Return the [X, Y] coordinate for the center point of the cell that contains the specified text.  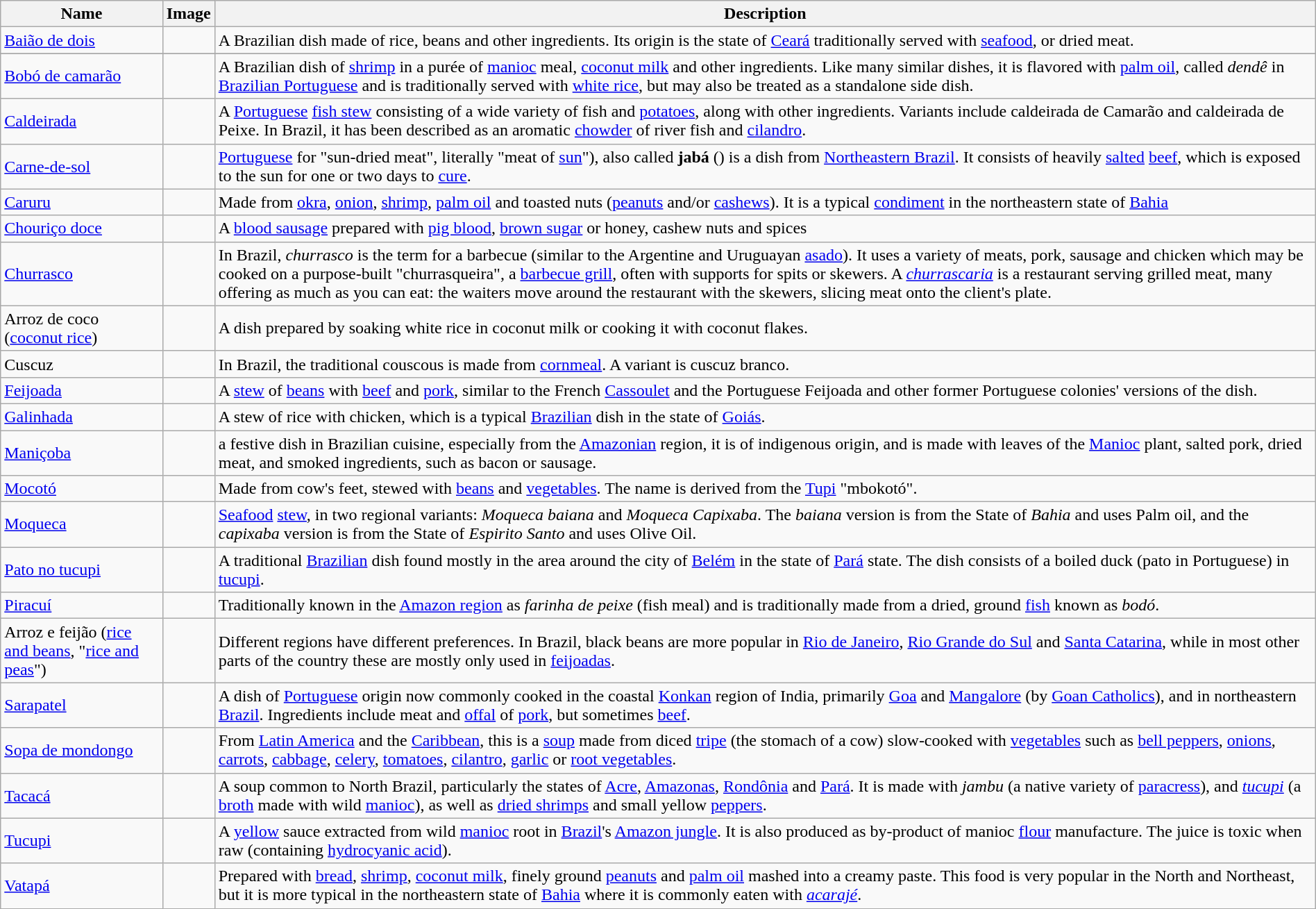
Galinhada [82, 417]
Vatapá [82, 886]
Made from okra, onion, shrimp, palm oil and toasted nuts (peanuts and/or cashews). It is a typical condiment in the northeastern state of Bahia [765, 202]
Made from cow's feet, stewed with beans and vegetables. The name is derived from the Tupi "mbokotó". [765, 489]
Caldeirada [82, 121]
Pato no tucupi [82, 569]
Arroz de coco (coconut rice) [82, 328]
Tucupi [82, 840]
A dish prepared by soaking white rice in coconut milk or cooking it with coconut flakes. [765, 328]
Arroz e feijão (rice and beans, "rice and peas") [82, 651]
Piracuí [82, 606]
A stew of rice with chicken, which is a typical Brazilian dish in the state of Goiás. [765, 417]
Caruru [82, 202]
Mocotó [82, 489]
Maniçoba [82, 453]
In Brazil, the traditional couscous is made from cornmeal. A variant is cuscuz branco. [765, 364]
Feijoada [82, 390]
Sopa de mondongo [82, 750]
A blood sausage prepared with pig blood, brown sugar or honey, cashew nuts and spices [765, 228]
Image [189, 14]
Name [82, 14]
Sarapatel [82, 706]
Moqueca [82, 525]
Description [765, 14]
A Brazilian dish made of rice, beans and other ingredients. Its origin is the state of Ceará traditionally served with seafood, or dried meat. [765, 40]
Bobó de camarão [82, 76]
Traditionally known in the Amazon region as farinha de peixe (fish meal) and is traditionally made from a dried, ground fish known as bodó. [765, 606]
Cuscuz [82, 364]
Tacacá [82, 796]
Churrasco [82, 274]
Carne-de-sol [82, 167]
Chouriço doce [82, 228]
Baião de dois [82, 40]
